Locate the cell with the specified text and output its [x, y] center coordinate. 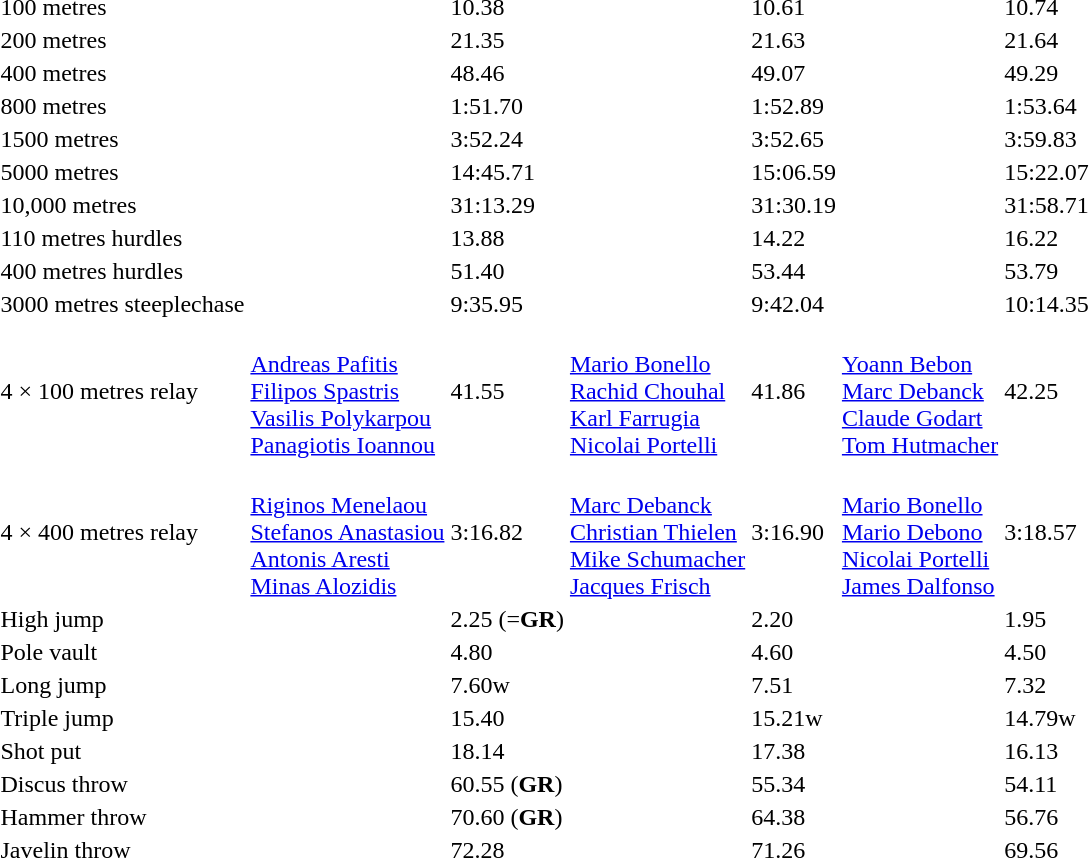
55.34 [794, 784]
14.22 [794, 238]
4.60 [794, 652]
2.25 (=GR) [508, 619]
Mario BonelloMario DebonoNicolai PortelliJames Dalfonso [920, 532]
3:52.65 [794, 139]
4.80 [508, 652]
15.21w [794, 718]
Yoann BebonMarc DebanckClaude GodartTom Hutmacher [920, 391]
1:51.70 [508, 106]
7.51 [794, 685]
18.14 [508, 751]
48.46 [508, 73]
17.38 [794, 751]
15.40 [508, 718]
60.55 (GR) [508, 784]
53.44 [794, 271]
3:16.82 [508, 532]
70.60 (GR) [508, 817]
2.20 [794, 619]
3:16.90 [794, 532]
14:45.71 [508, 172]
49.07 [794, 73]
41.86 [794, 391]
Riginos MenelaouStefanos AnastasiouAntonis ArestiMinas Alozidis [348, 532]
9:42.04 [794, 304]
Mario BonelloRachid ChouhalKarl FarrugiaNicolai Portelli [657, 391]
3:52.24 [508, 139]
51.40 [508, 271]
13.88 [508, 238]
21.35 [508, 40]
64.38 [794, 817]
31:13.29 [508, 205]
15:06.59 [794, 172]
Marc DebanckChristian ThielenMike SchumacherJacques Frisch [657, 532]
7.60w [508, 685]
31:30.19 [794, 205]
1:52.89 [794, 106]
41.55 [508, 391]
Andreas PafitisFilipos SpastrisVasilis PolykarpouPanagiotis Ioannou [348, 391]
9:35.95 [508, 304]
21.63 [794, 40]
